Extract the (X, Y) coordinate from the center of the cell holding the provided text.  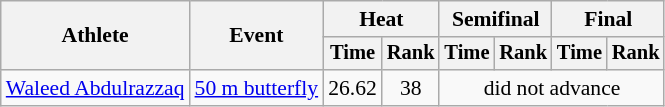
did not advance (552, 88)
38 (411, 88)
26.62 (352, 88)
Semifinal (495, 19)
Event (257, 36)
Final (608, 19)
Heat (381, 19)
50 m butterfly (257, 88)
Athlete (96, 36)
Waleed Abdulrazzaq (96, 88)
